Locate the cell with the specified text and output its (X, Y) center coordinate. 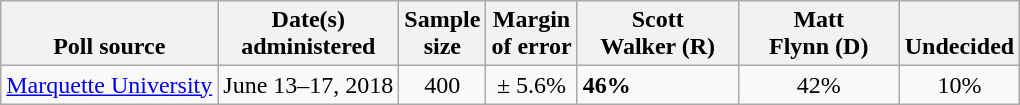
Marginof error (532, 34)
June 13–17, 2018 (308, 85)
MattFlynn (D) (818, 34)
46% (658, 85)
Date(s)administered (308, 34)
Marquette University (110, 85)
400 (442, 85)
± 5.6% (532, 85)
Samplesize (442, 34)
Undecided (959, 34)
10% (959, 85)
Poll source (110, 34)
42% (818, 85)
ScottWalker (R) (658, 34)
